Identify which cell holds the provided text, then report its [x, y] central coordinate. 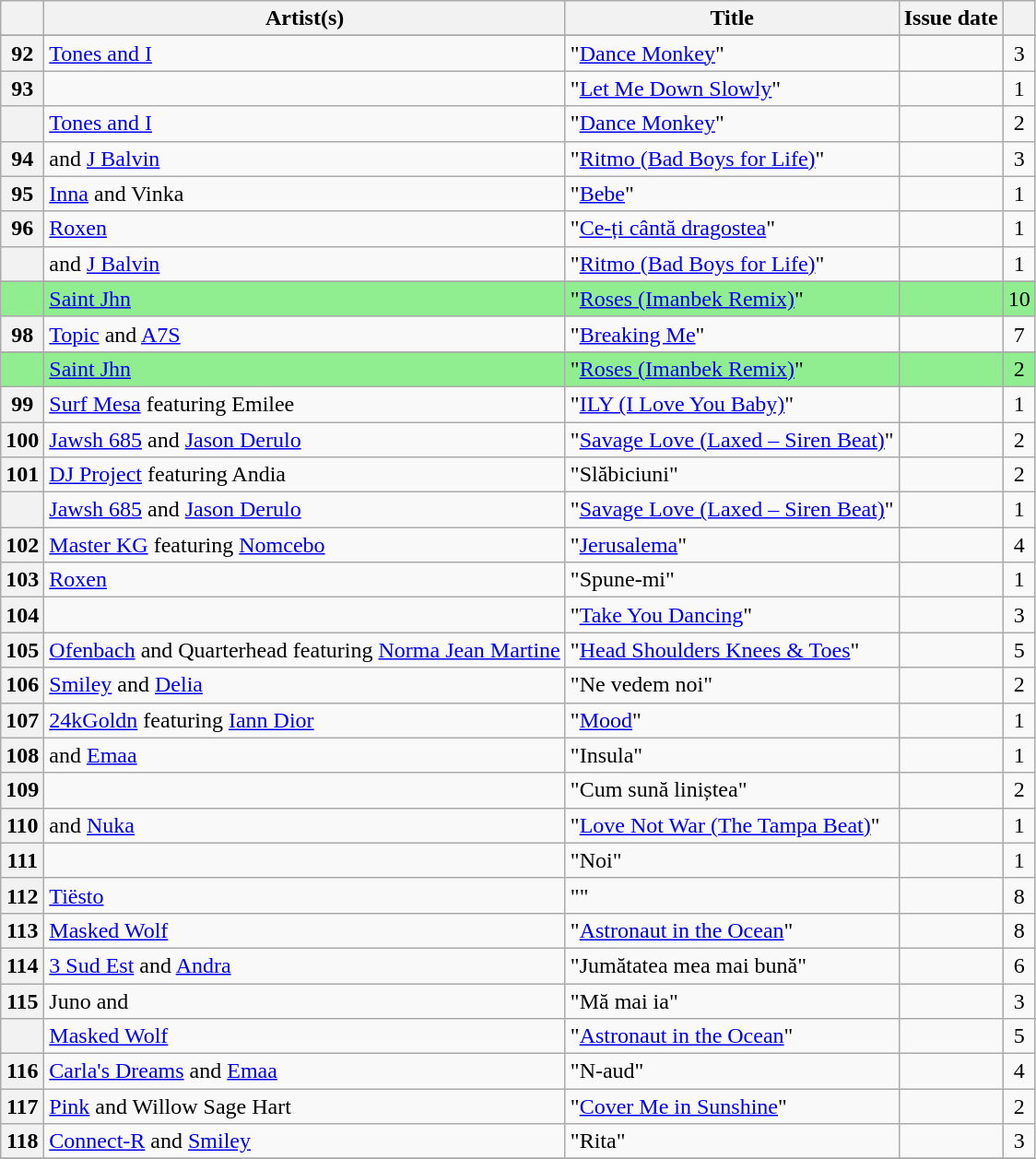
101 [22, 475]
Ofenbach and Quarterhead featuring Norma Jean Martine [305, 650]
99 [22, 404]
10 [1019, 299]
Pink and Willow Sage Hart [305, 1106]
Inna and Vinka [305, 194]
105 [22, 650]
98 [22, 334]
92 [22, 53]
Juno and [305, 1000]
100 [22, 440]
"Noi" [732, 860]
"" [732, 895]
"Slăbiciuni" [732, 475]
115 [22, 1000]
"Love Not War (The Tampa Beat)" [732, 825]
"N-aud" [732, 1071]
DJ Project featuring Andia [305, 475]
3 Sud Est and Andra [305, 965]
"Take You Dancing" [732, 615]
6 [1019, 965]
"Head Shoulders Knees & Toes" [732, 650]
118 [22, 1141]
106 [22, 685]
"Mood" [732, 720]
"Mă mai ia" [732, 1000]
"Ce-ți cântă dragostea" [732, 229]
113 [22, 930]
"Insula" [732, 755]
117 [22, 1106]
95 [22, 194]
"Jumătatea mea mai bună" [732, 965]
104 [22, 615]
24kGoldn featuring Iann Dior [305, 720]
"Cum sună liniștea" [732, 790]
96 [22, 229]
"Rita" [732, 1141]
Surf Mesa featuring Emilee [305, 404]
116 [22, 1071]
Issue date [951, 18]
107 [22, 720]
112 [22, 895]
"Spune-mi" [732, 580]
Master KG featuring Nomcebo [305, 545]
102 [22, 545]
111 [22, 860]
"ILY (I Love You Baby)" [732, 404]
Tiësto [305, 895]
"Cover Me in Sunshine" [732, 1106]
7 [1019, 334]
Connect-R and Smiley [305, 1141]
Carla's Dreams and Emaa [305, 1071]
Smiley and Delia [305, 685]
93 [22, 89]
Title [732, 18]
"Let Me Down Slowly" [732, 89]
94 [22, 159]
"Breaking Me" [732, 334]
and Nuka [305, 825]
Topic and A7S [305, 334]
Artist(s) [305, 18]
"Ne vedem noi" [732, 685]
and Emaa [305, 755]
109 [22, 790]
"Bebe" [732, 194]
103 [22, 580]
114 [22, 965]
108 [22, 755]
"Jerusalema" [732, 545]
110 [22, 825]
